From the cell containing the given text, extract its center point as [x, y] coordinate. 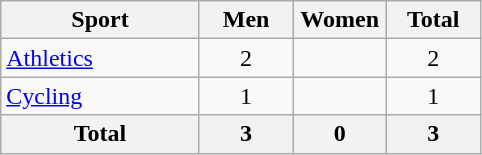
Sport [100, 20]
Athletics [100, 58]
Men [246, 20]
0 [340, 134]
Cycling [100, 96]
Women [340, 20]
